Return the (x, y) coordinate for the center point of the cell that contains the specified text.  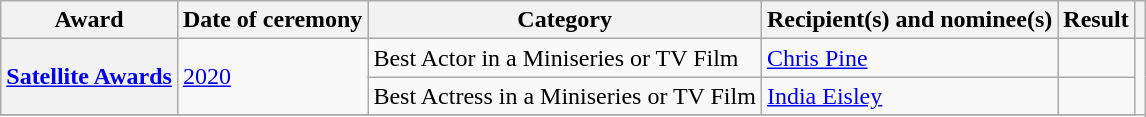
Date of ceremony (272, 20)
Recipient(s) and nominee(s) (909, 20)
Satellite Awards (90, 77)
2020 (272, 77)
Award (90, 20)
Best Actor in a Miniseries or TV Film (564, 58)
Chris Pine (909, 58)
Best Actress in a Miniseries or TV Film (564, 96)
Category (564, 20)
Result (1096, 20)
India Eisley (909, 96)
